Provide the [x, y] coordinate of the cell's center where the given text is located.  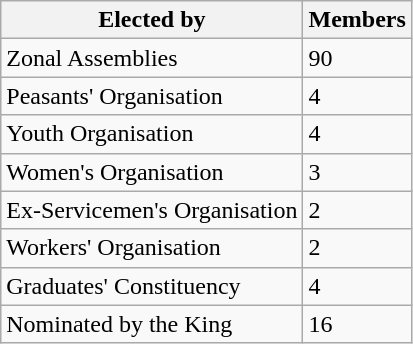
90 [357, 58]
Zonal Assemblies [152, 58]
Nominated by the King [152, 324]
16 [357, 324]
Elected by [152, 20]
Graduates' Constituency [152, 286]
3 [357, 172]
Women's Organisation [152, 172]
Members [357, 20]
Peasants' Organisation [152, 96]
Workers' Organisation [152, 248]
Ex-Servicemen's Organisation [152, 210]
Youth Organisation [152, 134]
